Find where the given text appears and provide that cell's center as (X, Y) coordinate. 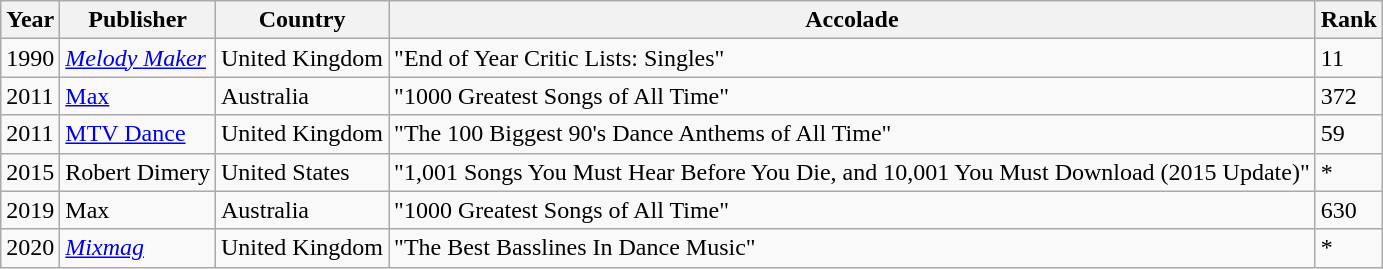
2015 (30, 172)
United States (302, 172)
2019 (30, 210)
Melody Maker (138, 58)
MTV Dance (138, 134)
Accolade (852, 20)
630 (1348, 210)
"End of Year Critic Lists: Singles" (852, 58)
Country (302, 20)
372 (1348, 96)
1990 (30, 58)
2020 (30, 248)
11 (1348, 58)
Year (30, 20)
Mixmag (138, 248)
Publisher (138, 20)
Rank (1348, 20)
"1,001 Songs You Must Hear Before You Die, and 10,001 You Must Download (2015 Update)" (852, 172)
Robert Dimery (138, 172)
"The Best Basslines In Dance Music" (852, 248)
59 (1348, 134)
"The 100 Biggest 90's Dance Anthems of All Time" (852, 134)
